From the cell containing the given text, extract its center point as [X, Y] coordinate. 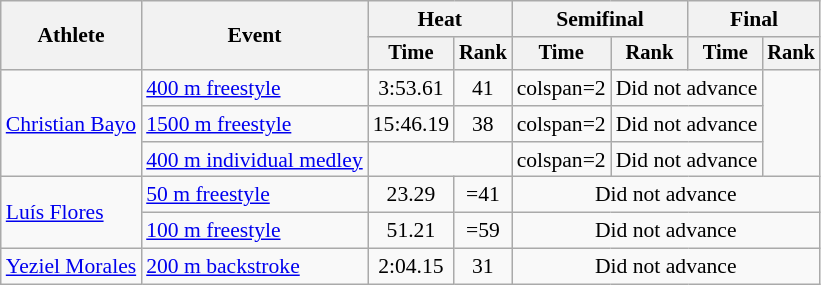
38 [483, 124]
3:53.61 [411, 88]
23.29 [411, 195]
Semifinal [600, 19]
15:46.19 [411, 124]
Final [754, 19]
400 m freestyle [254, 88]
1500 m freestyle [254, 124]
100 m freestyle [254, 231]
Luís Flores [71, 212]
Athlete [71, 36]
400 m individual medley [254, 160]
=41 [483, 195]
41 [483, 88]
Heat [440, 19]
31 [483, 267]
=59 [483, 231]
Christian Bayo [71, 124]
Event [254, 36]
2:04.15 [411, 267]
Yeziel Morales [71, 267]
200 m backstroke [254, 267]
51.21 [411, 231]
50 m freestyle [254, 195]
